Detect which cell encompasses the target text, then output its (x, y) center coordinate. 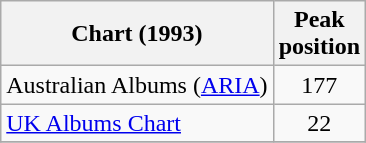
Chart (1993) (137, 34)
22 (319, 123)
177 (319, 85)
UK Albums Chart (137, 123)
Australian Albums (ARIA) (137, 85)
Peakposition (319, 34)
